From the cell containing the given text, extract its center point as (X, Y) coordinate. 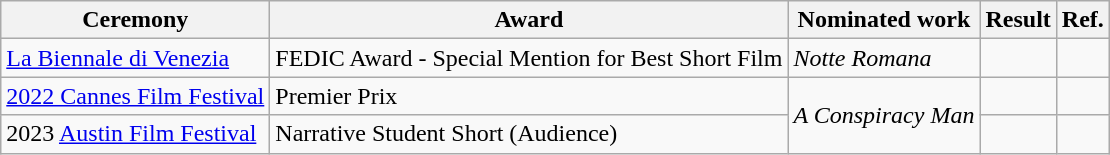
Award (529, 20)
Premier Prix (529, 96)
Narrative Student Short (Audience) (529, 134)
A Conspiracy Man (884, 115)
Result (1018, 20)
2023 Austin Film Festival (136, 134)
Ref. (1082, 20)
2022 Cannes Film Festival (136, 96)
Nominated work (884, 20)
La Biennale di Venezia (136, 58)
Ceremony (136, 20)
Notte Romana (884, 58)
FEDIC Award - Special Mention for Best Short Film (529, 58)
